Locate the cell with the specified text and output its (X, Y) center coordinate. 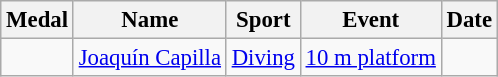
Event (370, 20)
Date (469, 20)
Joaquín Capilla (150, 58)
Medal (38, 20)
Sport (263, 20)
Name (150, 20)
Diving (263, 58)
10 m platform (370, 58)
